Search for the cell housing the specified text and yield its [x, y] center coordinate. 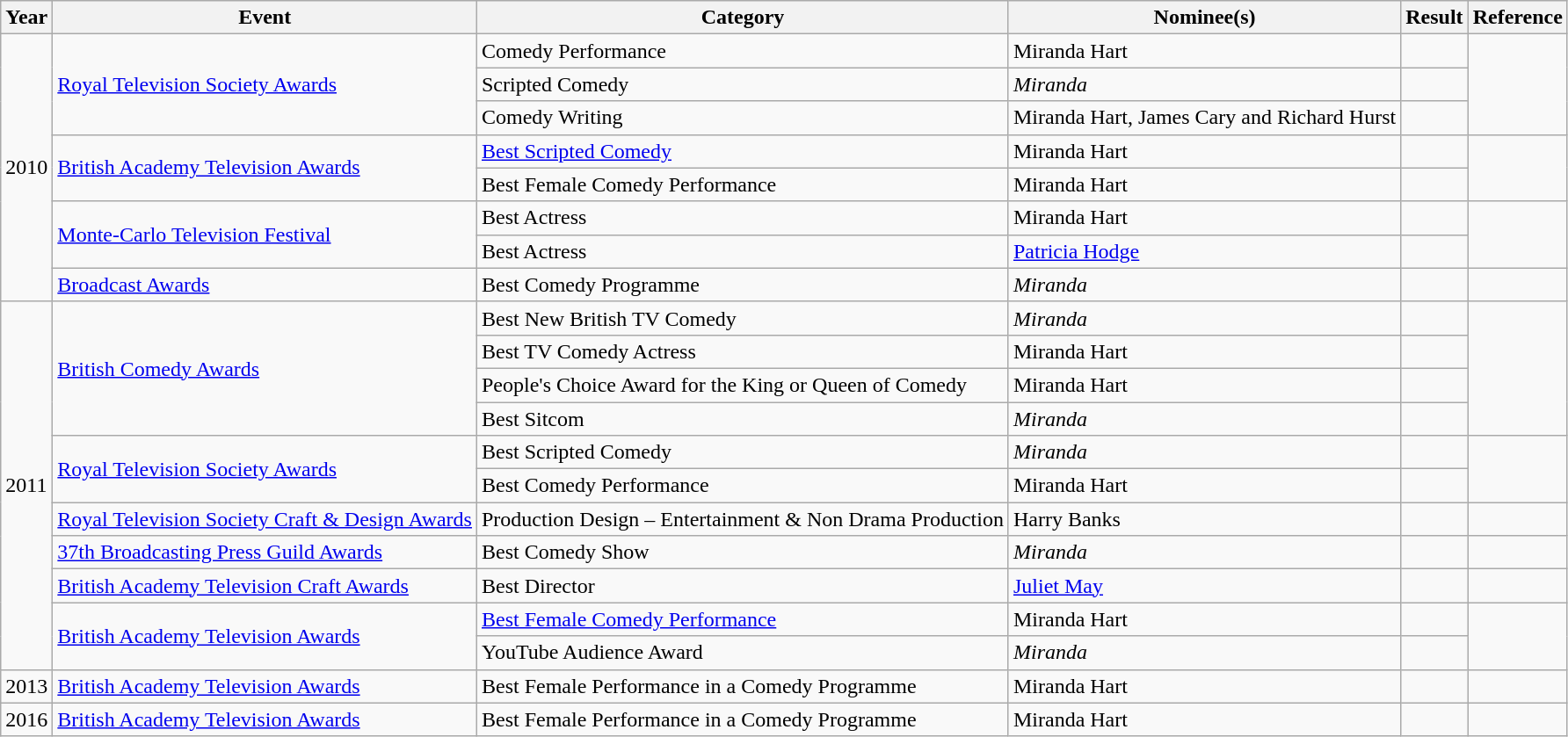
Production Design – Entertainment & Non Drama Production [742, 519]
Result [1434, 18]
Best Director [742, 586]
Best Comedy Programme [742, 285]
37th Broadcasting Press Guild Awards [265, 553]
Monte-Carlo Television Festival [265, 235]
Category [742, 18]
Harry Banks [1204, 519]
Best Sitcom [742, 419]
British Academy Television Craft Awards [265, 586]
2016 [26, 719]
Best TV Comedy Actress [742, 351]
Royal Television Society Craft & Design Awards [265, 519]
2010 [26, 168]
Scripted Comedy [742, 84]
Juliet May [1204, 586]
Best Comedy Performance [742, 486]
YouTube Audience Award [742, 653]
2013 [26, 686]
British Comedy Awards [265, 368]
Patricia Hodge [1204, 251]
Event [265, 18]
Nominee(s) [1204, 18]
People's Choice Award for the King or Queen of Comedy [742, 385]
Year [26, 18]
Miranda Hart, James Cary and Richard Hurst [1204, 118]
Comedy Performance [742, 51]
Broadcast Awards [265, 285]
Comedy Writing [742, 118]
2011 [26, 485]
Reference [1517, 18]
Best Comedy Show [742, 553]
Best New British TV Comedy [742, 318]
